Find where the given text appears and provide that cell's center as [X, Y] coordinate. 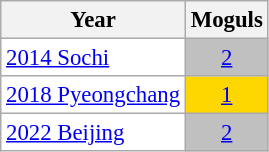
Year [94, 20]
2014 Sochi [94, 58]
2018 Pyeongchang [94, 95]
Moguls [226, 20]
1 [226, 95]
2022 Beijing [94, 133]
